For the text-containing cell, return its midpoint in [X, Y] coordinate format. 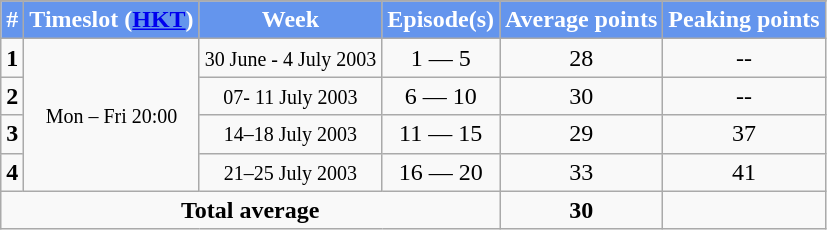
29 [582, 134]
30 June - 4 July 2003 [290, 58]
# [12, 20]
Timeslot (HKT) [112, 20]
Average points [582, 20]
1 — 5 [441, 58]
Total average [250, 210]
16 — 20 [441, 172]
4 [12, 172]
41 [744, 172]
21–25 July 2003 [290, 172]
33 [582, 172]
11 — 15 [441, 134]
07- 11 July 2003 [290, 96]
2 [12, 96]
14–18 July 2003 [290, 134]
Week [290, 20]
28 [582, 58]
3 [12, 134]
37 [744, 134]
Peaking points [744, 20]
Episode(s) [441, 20]
Mon – Fri 20:00 [112, 115]
6 — 10 [441, 96]
1 [12, 58]
